For the text-containing cell, return its midpoint in (X, Y) coordinate format. 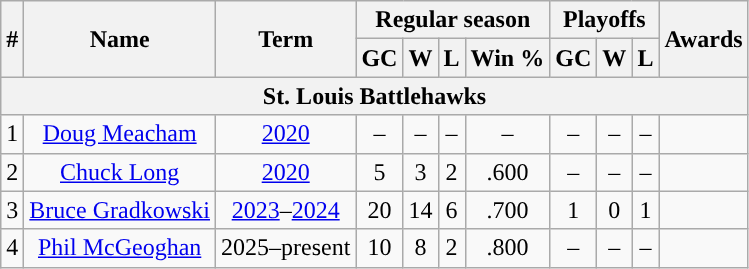
Doug Meacham (120, 134)
Term (286, 39)
5 (380, 172)
2025–present (286, 248)
# (12, 39)
14 (420, 210)
Awards (704, 39)
10 (380, 248)
Bruce Gradkowski (120, 210)
.600 (508, 172)
6 (452, 210)
4 (12, 248)
Name (120, 39)
20 (380, 210)
Win % (508, 58)
St. Louis Battlehawks (374, 96)
Chuck Long (120, 172)
0 (614, 210)
8 (420, 248)
.700 (508, 210)
Regular season (453, 20)
.800 (508, 248)
2023–2024 (286, 210)
Playoffs (604, 20)
Phil McGeoghan (120, 248)
